Return (X, Y) of the center of cell containing provided text 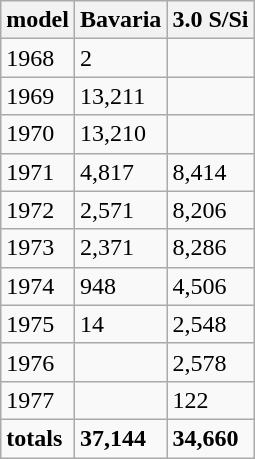
Bavaria (120, 20)
2,548 (210, 324)
model (38, 20)
4,506 (210, 286)
1969 (38, 96)
2,371 (120, 248)
totals (38, 438)
8,286 (210, 248)
4,817 (120, 172)
2 (120, 58)
122 (210, 400)
1971 (38, 172)
13,211 (120, 96)
2,578 (210, 362)
13,210 (120, 134)
1968 (38, 58)
1974 (38, 286)
8,206 (210, 210)
1972 (38, 210)
1970 (38, 134)
1973 (38, 248)
14 (120, 324)
34,660 (210, 438)
948 (120, 286)
2,571 (120, 210)
37,144 (120, 438)
1976 (38, 362)
1977 (38, 400)
3.0 S/Si (210, 20)
1975 (38, 324)
8,414 (210, 172)
